From the cell containing the given text, extract its center point as (x, y) coordinate. 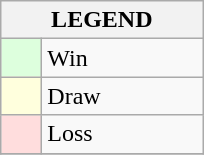
Loss (122, 134)
Win (122, 58)
LEGEND (102, 20)
Draw (122, 96)
